Detect which cell encompasses the target text, then output its [X, Y] center coordinate. 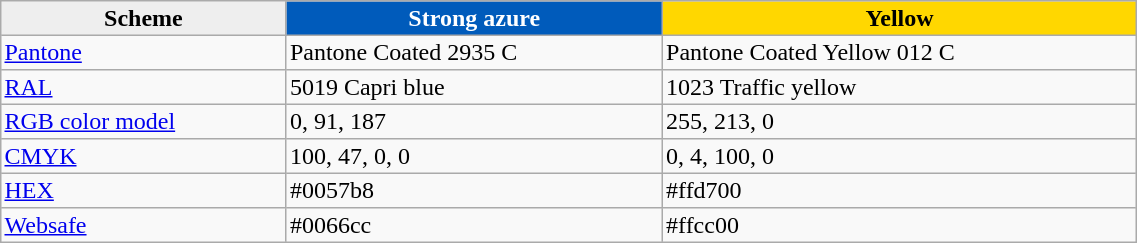
RGB color model [144, 121]
255, 213, 0 [900, 121]
0, 4, 100, 0 [900, 156]
0, 91, 187 [474, 121]
#ffcc00 [900, 225]
Scheme [144, 18]
RAL [144, 87]
HEX [144, 190]
Pantone Coated 2935 C [474, 52]
1023 Traffic yellow [900, 87]
Strong azure [474, 18]
Websafe [144, 225]
Pantone Coated Yellow 012 C [900, 52]
5019 Capri blue [474, 87]
CMYK [144, 156]
Yellow [900, 18]
Pantone [144, 52]
#0066cc [474, 225]
100, 47, 0, 0 [474, 156]
#0057b8 [474, 190]
#ffd700 [900, 190]
